For the text-containing cell, return its midpoint in (X, Y) coordinate format. 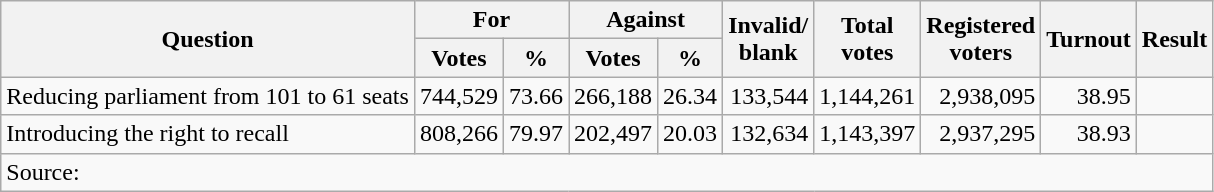
1,144,261 (868, 96)
Introducing the right to recall (208, 134)
Registeredvoters (981, 39)
Source: (607, 172)
Against (646, 20)
133,544 (768, 96)
744,529 (458, 96)
Reducing parliament from 101 to 61 seats (208, 96)
Result (1174, 39)
1,143,397 (868, 134)
2,938,095 (981, 96)
2,937,295 (981, 134)
For (491, 20)
73.66 (536, 96)
Invalid/blank (768, 39)
26.34 (690, 96)
202,497 (614, 134)
Question (208, 39)
38.93 (1089, 134)
808,266 (458, 134)
132,634 (768, 134)
266,188 (614, 96)
20.03 (690, 134)
79.97 (536, 134)
38.95 (1089, 96)
Turnout (1089, 39)
Totalvotes (868, 39)
